Return [x, y] of the center of cell containing provided text 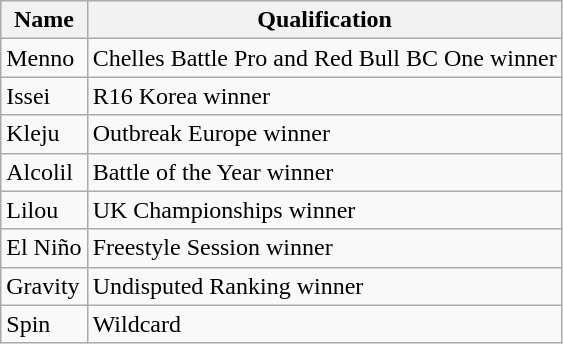
Spin [44, 324]
UK Championships winner [324, 210]
Freestyle Session winner [324, 248]
Lilou [44, 210]
Chelles Battle Pro and Red Bull BC One winner [324, 58]
Qualification [324, 20]
Name [44, 20]
Wildcard [324, 324]
Undisputed Ranking winner [324, 286]
Battle of the Year winner [324, 172]
El Niño [44, 248]
Kleju [44, 134]
R16 Korea winner [324, 96]
Menno [44, 58]
Issei [44, 96]
Gravity [44, 286]
Alcolil [44, 172]
Outbreak Europe winner [324, 134]
